Pinpoint the cell where the given text exists, returning its [X, Y] midpoint coordinate. 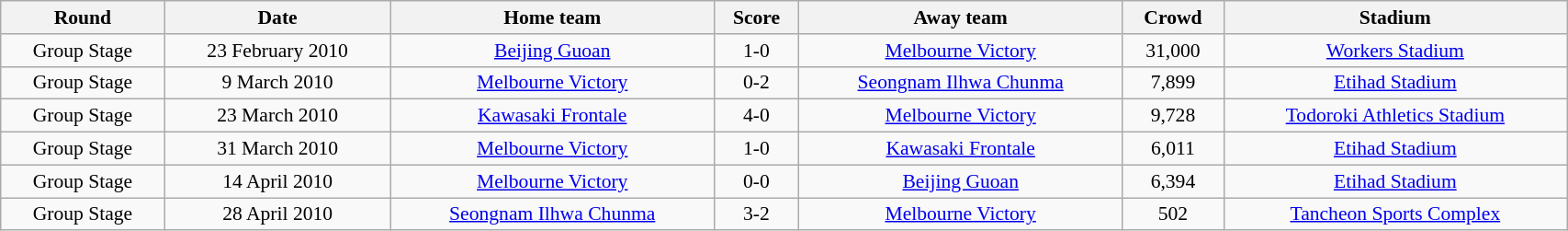
Tancheon Sports Complex [1395, 214]
Workers Stadium [1395, 51]
14 April 2010 [277, 181]
6,394 [1173, 181]
Away team [961, 17]
502 [1173, 214]
6,011 [1173, 149]
9 March 2010 [277, 83]
7,899 [1173, 83]
Crowd [1173, 17]
Todoroki Athletics Stadium [1395, 116]
4-0 [756, 116]
Home team [552, 17]
0-2 [756, 83]
3-2 [756, 214]
31,000 [1173, 51]
Stadium [1395, 17]
23 February 2010 [277, 51]
Round [83, 17]
9,728 [1173, 116]
Score [756, 17]
0-0 [756, 181]
28 April 2010 [277, 214]
Date [277, 17]
23 March 2010 [277, 116]
31 March 2010 [277, 149]
